Return [x, y] of the center of cell containing provided text 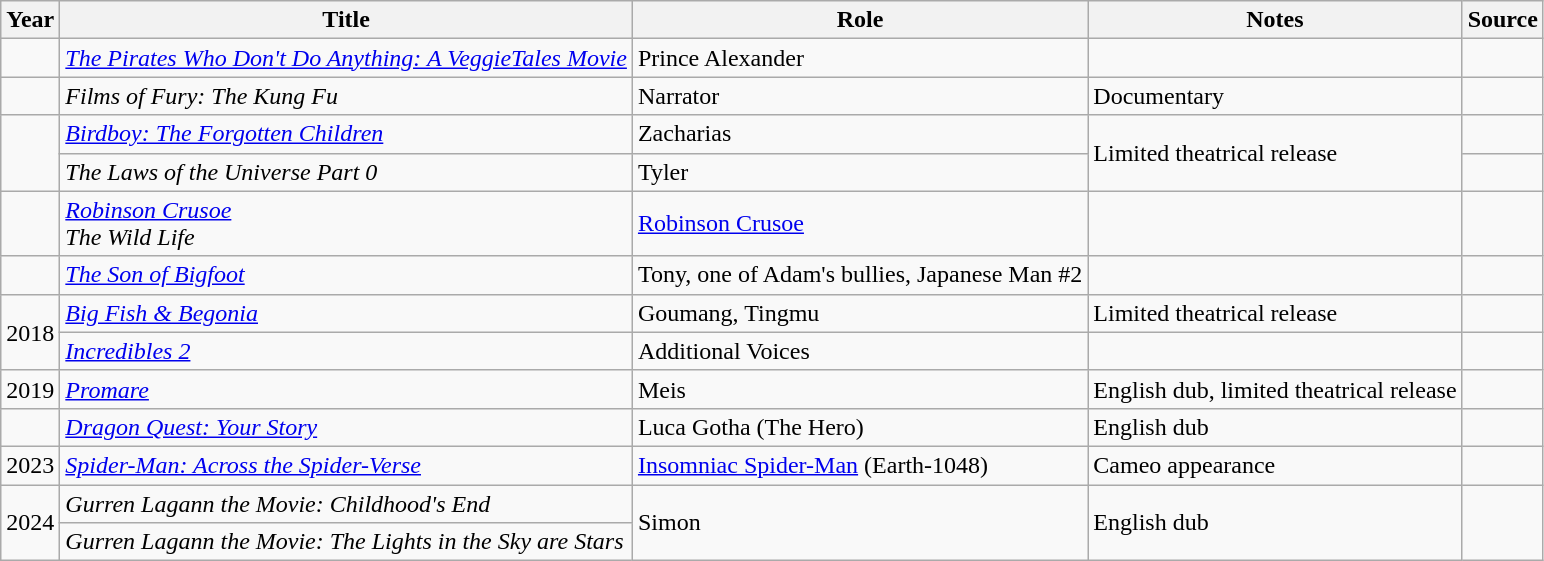
2018 [30, 332]
Gurren Lagann the Movie: Childhood's End [346, 503]
Zacharias [860, 134]
Gurren Lagann the Movie: The Lights in the Sky are Stars [346, 542]
Prince Alexander [860, 58]
Source [1502, 20]
Dragon Quest: Your Story [346, 427]
2023 [30, 465]
The Pirates Who Don't Do Anything: A VeggieTales Movie [346, 58]
Cameo appearance [1275, 465]
Title [346, 20]
Notes [1275, 20]
Meis [860, 389]
Spider-Man: Across the Spider-Verse [346, 465]
The Son of Bigfoot [346, 275]
Narrator [860, 96]
Birdboy: The Forgotten Children [346, 134]
Films of Fury: The Kung Fu [346, 96]
2019 [30, 389]
Simon [860, 522]
Promare [346, 389]
2024 [30, 522]
Big Fish & Begonia [346, 313]
The Laws of the Universe Part 0 [346, 172]
Tyler [860, 172]
Robinson Crusoe The Wild Life [346, 224]
Insomniac Spider-Man (Earth-1048) [860, 465]
Year [30, 20]
Tony, one of Adam's bullies, Japanese Man #2 [860, 275]
Additional Voices [860, 351]
Luca Gotha (The Hero) [860, 427]
Goumang, Tingmu [860, 313]
Role [860, 20]
Incredibles 2 [346, 351]
Robinson Crusoe [860, 224]
English dub, limited theatrical release [1275, 389]
Documentary [1275, 96]
